Scan for the cell matching the given text and deliver its [X, Y] coordinate at center. 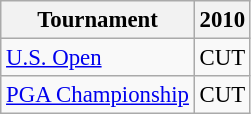
Tournament [98, 20]
2010 [222, 20]
U.S. Open [98, 58]
PGA Championship [98, 95]
